Extract the [x, y] coordinate from the center of the cell holding the provided text.  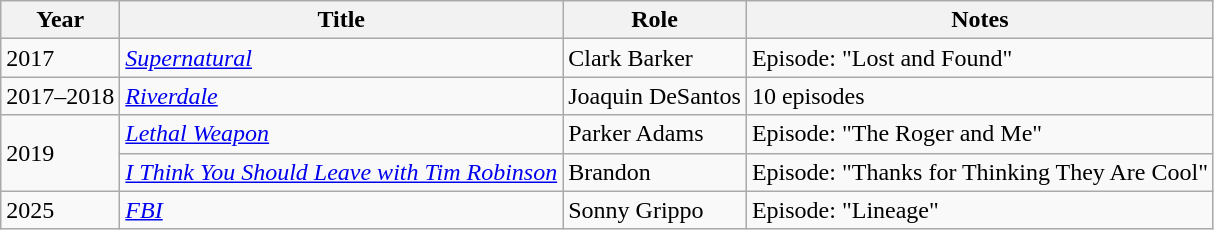
Episode: "Thanks for Thinking They Are Cool" [980, 172]
Riverdale [342, 96]
2017 [60, 58]
I Think You Should Leave with Tim Robinson [342, 172]
2017–2018 [60, 96]
10 episodes [980, 96]
Lethal Weapon [342, 134]
2025 [60, 210]
Title [342, 20]
Role [655, 20]
2019 [60, 153]
Year [60, 20]
Episode: "The Roger and Me" [980, 134]
FBI [342, 210]
Sonny Grippo [655, 210]
Episode: "Lost and Found" [980, 58]
Brandon [655, 172]
Clark Barker [655, 58]
Notes [980, 20]
Episode: "Lineage" [980, 210]
Supernatural [342, 58]
Parker Adams [655, 134]
Joaquin DeSantos [655, 96]
